Find where the given text appears and provide that cell's center as (X, Y) coordinate. 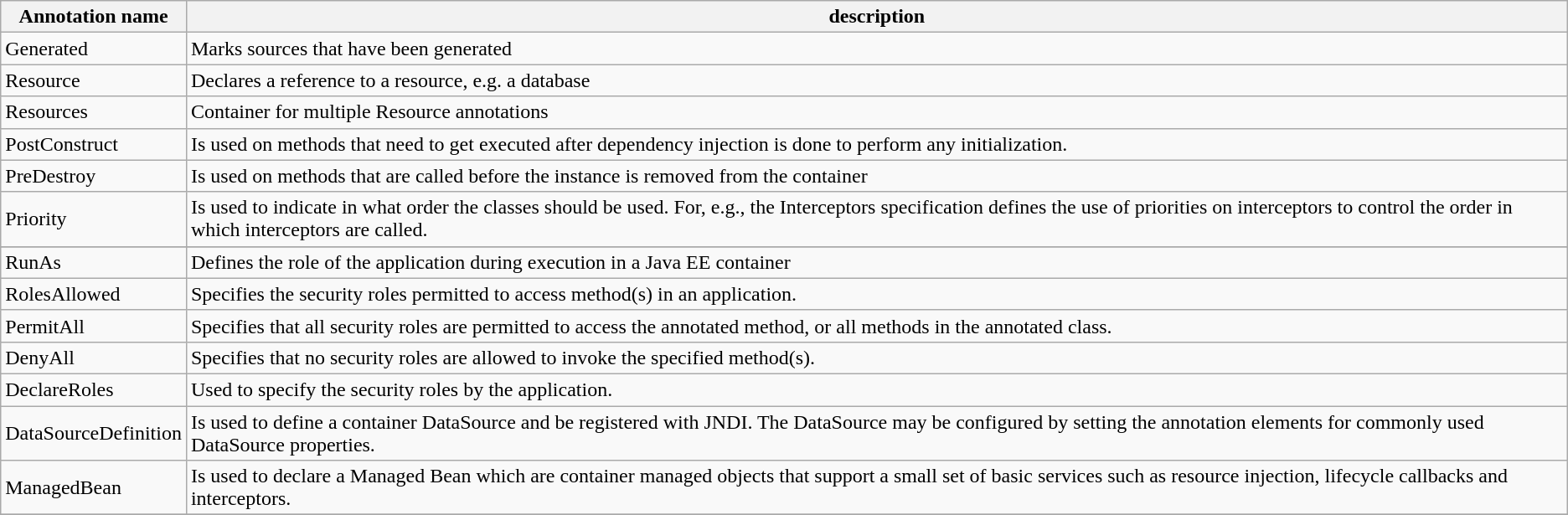
RolesAllowed (94, 294)
Is used on methods that need to get executed after dependency injection is done to perform any initialization. (876, 144)
Priority (94, 219)
Annotation name (94, 17)
Defines the role of the application during execution in a Java EE container (876, 262)
description (876, 17)
ManagedBean (94, 487)
RunAs (94, 262)
PostConstruct (94, 144)
Declares a reference to a resource, e.g. a database (876, 80)
Container for multiple Resource annotations (876, 112)
Generated (94, 49)
Specifies that all security roles are permitted to access the annotated method, or all methods in the annotated class. (876, 326)
Is used on methods that are called before the instance is removed from the container (876, 176)
Marks sources that have been generated (876, 49)
DataSourceDefinition (94, 432)
DeclareRoles (94, 389)
PreDestroy (94, 176)
Resource (94, 80)
Specifies the security roles permitted to access method(s) in an application. (876, 294)
DenyAll (94, 358)
PermitAll (94, 326)
Resources (94, 112)
Specifies that no security roles are allowed to invoke the specified method(s). (876, 358)
Used to specify the security roles by the application. (876, 389)
